Identify which cell holds the provided text, then report its (X, Y) central coordinate. 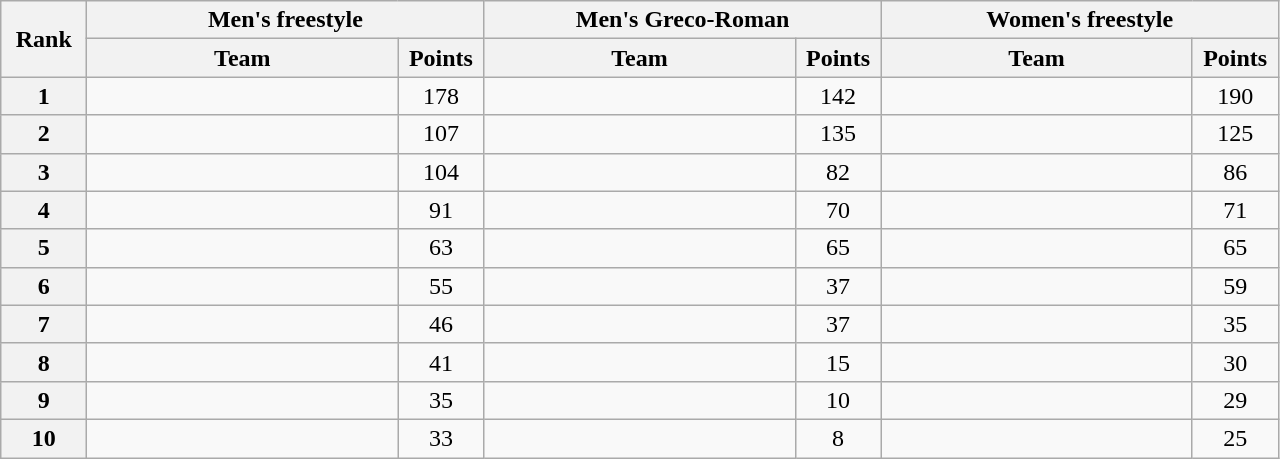
Men's freestyle (286, 20)
6 (44, 286)
Rank (44, 39)
70 (838, 210)
41 (441, 362)
59 (1235, 286)
86 (1235, 172)
5 (44, 248)
29 (1235, 400)
91 (441, 210)
71 (1235, 210)
82 (838, 172)
63 (441, 248)
30 (1235, 362)
1 (44, 96)
33 (441, 438)
190 (1235, 96)
107 (441, 134)
178 (441, 96)
135 (838, 134)
125 (1235, 134)
Men's Greco-Roman (682, 20)
9 (44, 400)
15 (838, 362)
4 (44, 210)
7 (44, 324)
3 (44, 172)
46 (441, 324)
Women's freestyle (1080, 20)
25 (1235, 438)
142 (838, 96)
104 (441, 172)
55 (441, 286)
2 (44, 134)
